Scan for the cell matching the given text and deliver its (X, Y) coordinate at center. 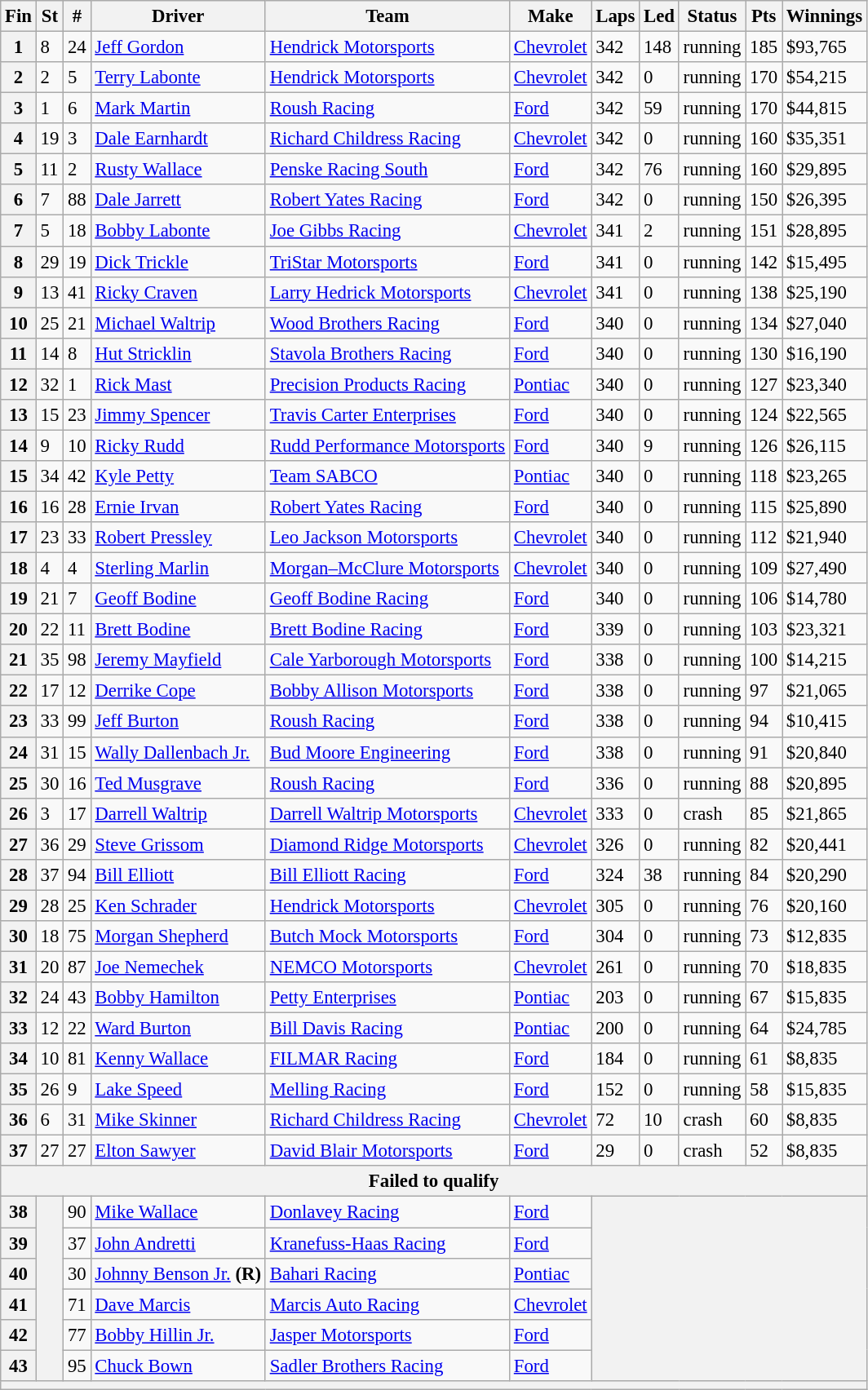
John Andretti (178, 1243)
$23,321 (824, 630)
St (49, 16)
$25,890 (824, 507)
Bill Elliott (178, 875)
82 (764, 844)
185 (764, 47)
Lake Speed (178, 1090)
333 (615, 813)
$14,780 (824, 599)
Derrike Cope (178, 691)
Mark Martin (178, 108)
324 (615, 875)
72 (615, 1120)
118 (764, 476)
Darrell Waltrip Motorsports (387, 813)
84 (764, 875)
124 (764, 415)
90 (77, 1212)
Precision Products Racing (387, 384)
Diamond Ridge Motorsports (387, 844)
Mike Wallace (178, 1212)
Michael Waltrip (178, 323)
$12,835 (824, 936)
58 (764, 1090)
Ken Schrader (178, 905)
Ricky Rudd (178, 445)
77 (77, 1335)
$25,190 (824, 292)
Larry Hedrick Motorsports (387, 292)
130 (764, 353)
Ward Burton (178, 1029)
Team SABCO (387, 476)
Geoff Bodine Racing (387, 599)
Dale Jarrett (178, 200)
Team (387, 16)
Robert Pressley (178, 538)
$27,490 (824, 569)
109 (764, 569)
39 (19, 1243)
326 (615, 844)
64 (764, 1029)
$22,565 (824, 415)
Petty Enterprises (387, 998)
Kyle Petty (178, 476)
Johnny Benson Jr. (R) (178, 1273)
Jasper Motorsports (387, 1335)
Led (659, 16)
Terry Labonte (178, 77)
99 (77, 722)
148 (659, 47)
151 (764, 231)
134 (764, 323)
$20,441 (824, 844)
Bahari Racing (387, 1273)
Morgan Shepherd (178, 936)
Ted Musgrave (178, 783)
$15,495 (824, 262)
$21,065 (824, 691)
Travis Carter Enterprises (387, 415)
Bobby Hamilton (178, 998)
Rusty Wallace (178, 170)
Bobby Hillin Jr. (178, 1335)
$20,290 (824, 875)
Marcis Auto Racing (387, 1304)
Jimmy Spencer (178, 415)
Jeremy Mayfield (178, 660)
150 (764, 200)
Winnings (824, 16)
61 (764, 1059)
Jeff Burton (178, 722)
81 (77, 1059)
Hut Stricklin (178, 353)
Elton Sawyer (178, 1151)
$21,940 (824, 538)
$20,895 (824, 783)
126 (764, 445)
70 (764, 967)
127 (764, 384)
100 (764, 660)
Sterling Marlin (178, 569)
Ricky Craven (178, 292)
Melling Racing (387, 1090)
$10,415 (824, 722)
Joe Gibbs Racing (387, 231)
$20,840 (824, 752)
Fin (19, 16)
142 (764, 262)
60 (764, 1120)
Butch Mock Motorsports (387, 936)
95 (77, 1366)
Bobby Allison Motorsports (387, 691)
Wally Dallenbach Jr. (178, 752)
Brett Bodine (178, 630)
Steve Grissom (178, 844)
Donlavey Racing (387, 1212)
$54,215 (824, 77)
Cale Yarborough Motorsports (387, 660)
Sadler Brothers Racing (387, 1366)
$23,340 (824, 384)
$16,190 (824, 353)
$21,865 (824, 813)
Rudd Performance Motorsports (387, 445)
$93,765 (824, 47)
# (77, 16)
Brett Bodine Racing (387, 630)
$28,895 (824, 231)
Dave Marcis (178, 1304)
$23,265 (824, 476)
59 (659, 108)
Dale Earnhardt (178, 139)
71 (77, 1304)
Kranefuss-Haas Racing (387, 1243)
103 (764, 630)
Stavola Brothers Racing (387, 353)
261 (615, 967)
NEMCO Motorsports (387, 967)
Driver (178, 16)
305 (615, 905)
$27,040 (824, 323)
339 (615, 630)
87 (77, 967)
$44,815 (824, 108)
David Blair Motorsports (387, 1151)
Darrell Waltrip (178, 813)
Make (551, 16)
75 (77, 936)
$35,351 (824, 139)
91 (764, 752)
138 (764, 292)
$24,785 (824, 1029)
Mike Skinner (178, 1120)
336 (615, 783)
67 (764, 998)
304 (615, 936)
Wood Brothers Racing (387, 323)
Chuck Bown (178, 1366)
$18,835 (824, 967)
184 (615, 1059)
Failed to qualify (434, 1182)
112 (764, 538)
$14,215 (824, 660)
97 (764, 691)
Pts (764, 16)
203 (615, 998)
Rick Mast (178, 384)
Leo Jackson Motorsports (387, 538)
Joe Nemechek (178, 967)
152 (615, 1090)
Jeff Gordon (178, 47)
Laps (615, 16)
Status (711, 16)
$29,895 (824, 170)
TriStar Motorsports (387, 262)
40 (19, 1273)
Bobby Labonte (178, 231)
Bill Elliott Racing (387, 875)
115 (764, 507)
Bill Davis Racing (387, 1029)
200 (615, 1029)
52 (764, 1151)
Geoff Bodine (178, 599)
Kenny Wallace (178, 1059)
85 (764, 813)
FILMAR Racing (387, 1059)
$26,395 (824, 200)
Bud Moore Engineering (387, 752)
$26,115 (824, 445)
106 (764, 599)
Penske Racing South (387, 170)
98 (77, 660)
Morgan–McClure Motorsports (387, 569)
73 (764, 936)
Dick Trickle (178, 262)
$20,160 (824, 905)
Ernie Irvan (178, 507)
